Scan for the cell matching the given text and deliver its [x, y] coordinate at center. 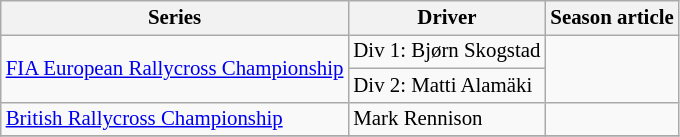
FIA European Rallycross Championship [175, 68]
Div 1: Bjørn Skogstad [446, 51]
Mark Rennison [446, 119]
Div 2: Matti Alamäki [446, 85]
Driver [446, 18]
Series [175, 18]
Season article [612, 18]
British Rallycross Championship [175, 119]
